Detect which cell encompasses the target text, then output its [x, y] center coordinate. 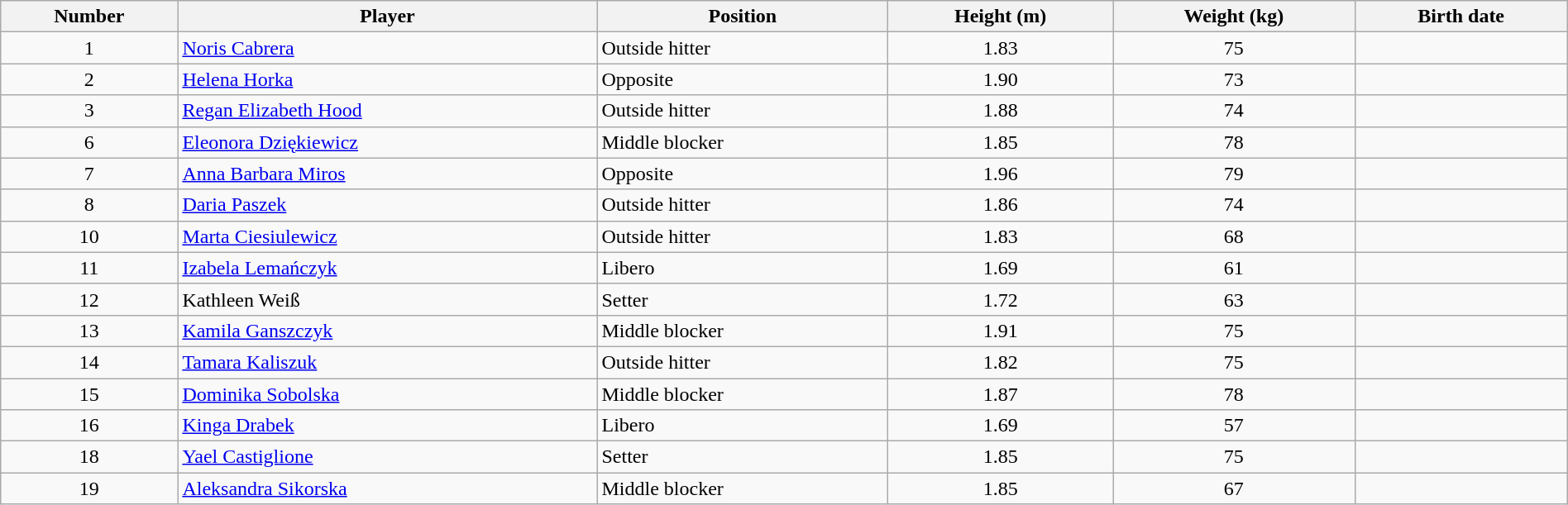
Kamila Ganszczyk [387, 331]
1.87 [1001, 394]
13 [89, 331]
2 [89, 79]
1.91 [1001, 331]
57 [1234, 426]
Aleksandra Sikorska [387, 488]
Position [743, 17]
1.82 [1001, 362]
Height (m) [1001, 17]
3 [89, 111]
Izabela Lemańczyk [387, 268]
79 [1234, 174]
1.86 [1001, 205]
Noris Cabrera [387, 48]
1.90 [1001, 79]
Yael Castiglione [387, 457]
Birth date [1460, 17]
68 [1234, 236]
61 [1234, 268]
Regan Elizabeth Hood [387, 111]
73 [1234, 79]
Marta Ciesiulewicz [387, 236]
67 [1234, 488]
Eleonora Dziękiewicz [387, 142]
Number [89, 17]
1.72 [1001, 299]
8 [89, 205]
1.88 [1001, 111]
Weight (kg) [1234, 17]
Dominika Sobolska [387, 394]
18 [89, 457]
15 [89, 394]
1 [89, 48]
12 [89, 299]
Player [387, 17]
1.96 [1001, 174]
6 [89, 142]
Kinga Drabek [387, 426]
16 [89, 426]
14 [89, 362]
Anna Barbara Miros [387, 174]
10 [89, 236]
11 [89, 268]
7 [89, 174]
Tamara Kaliszuk [387, 362]
Kathleen Weiß [387, 299]
63 [1234, 299]
19 [89, 488]
Daria Paszek [387, 205]
Helena Horka [387, 79]
